Identify which cell holds the provided text, then report its (X, Y) central coordinate. 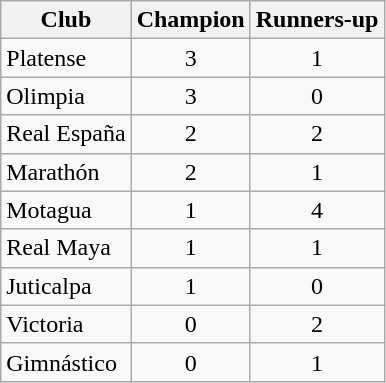
Real España (66, 134)
Runners-up (317, 20)
Olimpia (66, 96)
Real Maya (66, 248)
Gimnástico (66, 362)
Juticalpa (66, 286)
Club (66, 20)
Marathón (66, 172)
Champion (190, 20)
Platense (66, 58)
4 (317, 210)
Victoria (66, 324)
Motagua (66, 210)
